Find where the given text appears and provide that cell's center as (X, Y) coordinate. 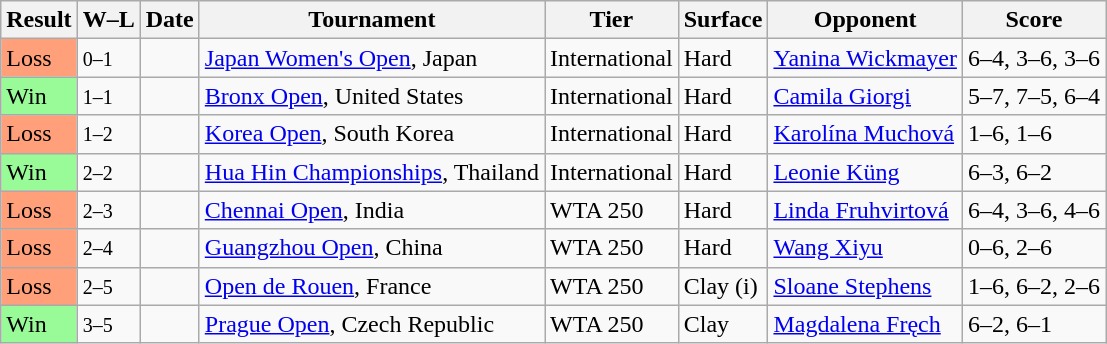
Open de Rouen, France (372, 286)
W–L (108, 20)
Linda Fruhvirtová (866, 210)
Prague Open, Czech Republic (372, 324)
5–7, 7–5, 6–4 (1034, 96)
Korea Open, South Korea (372, 134)
1–6, 6–2, 2–6 (1034, 286)
Karolína Muchová (866, 134)
1–6, 1–6 (1034, 134)
6–4, 3–6, 4–6 (1034, 210)
Yanina Wickmayer (866, 58)
3–5 (108, 324)
Clay (723, 324)
Score (1034, 20)
Magdalena Fręch (866, 324)
6–2, 6–1 (1034, 324)
Tier (612, 20)
2–5 (108, 286)
Result (39, 20)
Sloane Stephens (866, 286)
0–6, 2–6 (1034, 248)
Wang Xiyu (866, 248)
Clay (i) (723, 286)
6–3, 6–2 (1034, 172)
2–3 (108, 210)
1–1 (108, 96)
Date (170, 20)
2–4 (108, 248)
Hua Hin Championships, Thailand (372, 172)
2–2 (108, 172)
Opponent (866, 20)
Bronx Open, United States (372, 96)
1–2 (108, 134)
0–1 (108, 58)
Chennai Open, India (372, 210)
6–4, 3–6, 3–6 (1034, 58)
Leonie Küng (866, 172)
Japan Women's Open, Japan (372, 58)
Surface (723, 20)
Tournament (372, 20)
Camila Giorgi (866, 96)
Guangzhou Open, China (372, 248)
